For the text-containing cell, return its midpoint in [x, y] coordinate format. 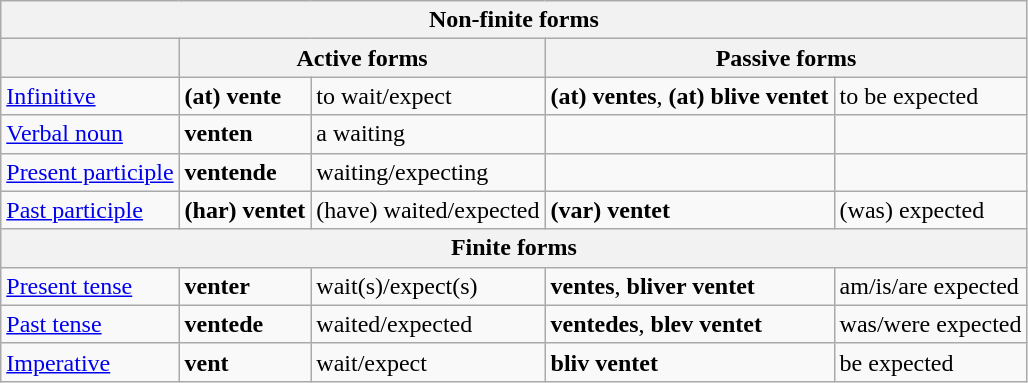
(have) waited/expected [428, 210]
Past participle [90, 210]
ventede [245, 324]
ventes, bliver ventet [690, 286]
to wait/expect [428, 96]
waited/expected [428, 324]
venten [245, 134]
Passive forms [786, 58]
to be expected [930, 96]
Active forms [362, 58]
ventedes, blev ventet [690, 324]
venter [245, 286]
ventende [245, 172]
Verbal noun [90, 134]
(at) vente [245, 96]
(was) expected [930, 210]
was/were expected [930, 324]
(har) ventet [245, 210]
bliv ventet [690, 362]
be expected [930, 362]
am/is/are expected [930, 286]
a waiting [428, 134]
waiting/expecting [428, 172]
wait(s)/expect(s) [428, 286]
(at) ventes, (at) blive ventet [690, 96]
vent [245, 362]
wait/expect [428, 362]
Infinitive [90, 96]
Imperative [90, 362]
Finite forms [514, 248]
Present participle [90, 172]
Non-finite forms [514, 20]
Present tense [90, 286]
(var) ventet [690, 210]
Past tense [90, 324]
